Return the (X, Y) coordinate for the center point of the cell that contains the specified text.  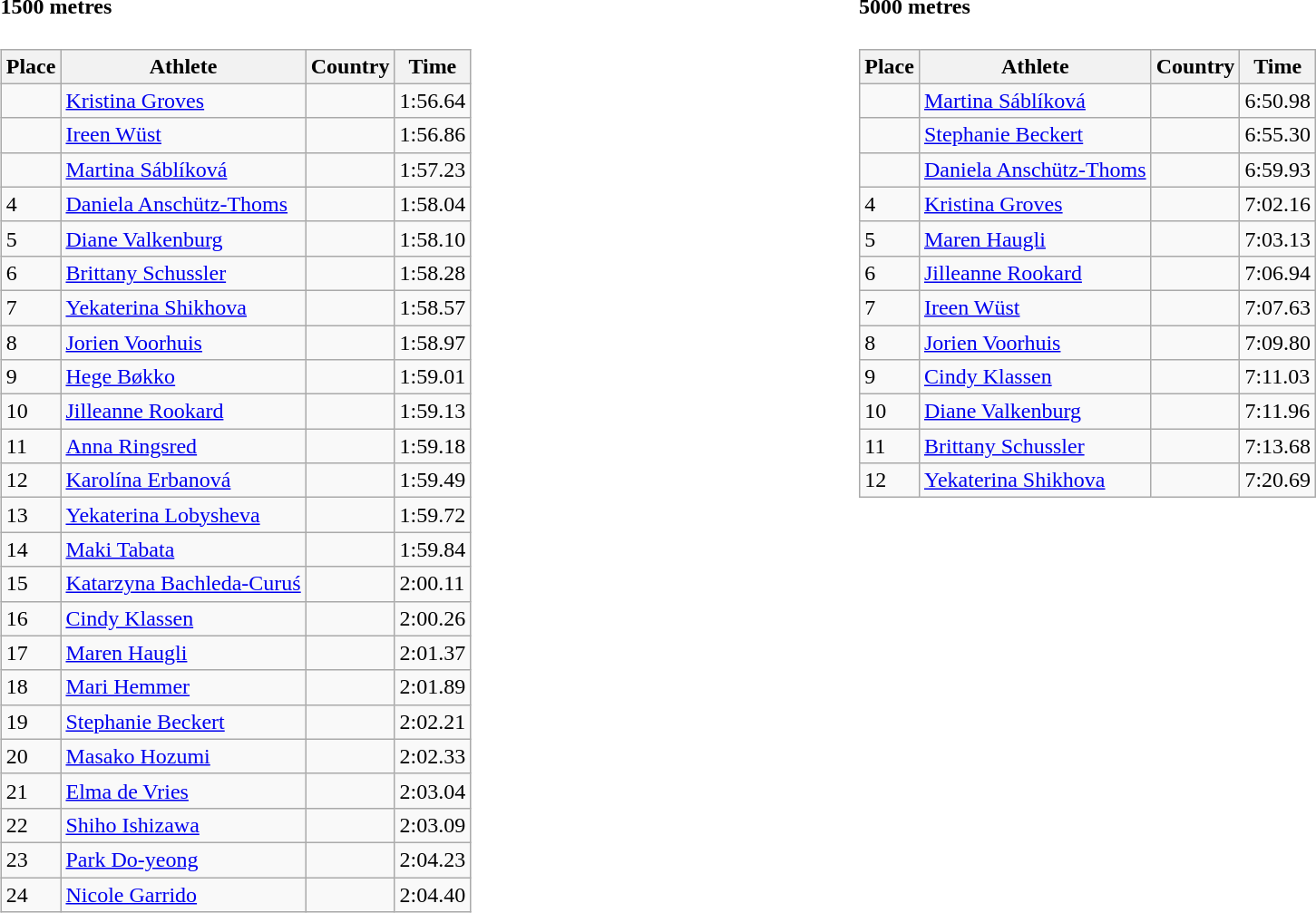
7:06.94 (1278, 273)
1:59.72 (433, 515)
1:58.28 (433, 273)
7:11.03 (1278, 377)
Masako Hozumi (183, 756)
6:59.93 (1278, 170)
1:56.64 (433, 101)
2:03.04 (433, 791)
2:02.21 (433, 722)
24 (31, 895)
18 (31, 687)
Karolína Erbanová (183, 481)
Hege Bøkko (183, 377)
1:58.04 (433, 204)
1:59.13 (433, 412)
1:59.49 (433, 481)
22 (31, 825)
1:59.84 (433, 549)
Shiho Ishizawa (183, 825)
7:13.68 (1278, 446)
2:02.33 (433, 756)
Park Do-yeong (183, 860)
2:00.26 (433, 618)
13 (31, 515)
15 (31, 584)
21 (31, 791)
2:04.40 (433, 895)
16 (31, 618)
17 (31, 653)
7:09.80 (1278, 343)
Katarzyna Bachleda-Curuś (183, 584)
2:01.89 (433, 687)
7:03.13 (1278, 238)
2:00.11 (433, 584)
7:20.69 (1278, 481)
6:50.98 (1278, 101)
1:56.86 (433, 135)
Anna Ringsred (183, 446)
1:58.97 (433, 343)
Yekaterina Lobysheva (183, 515)
2:04.23 (433, 860)
2:03.09 (433, 825)
1:59.01 (433, 377)
7:11.96 (1278, 412)
1:59.18 (433, 446)
23 (31, 860)
Nicole Garrido (183, 895)
20 (31, 756)
1:57.23 (433, 170)
Maki Tabata (183, 549)
Mari Hemmer (183, 687)
Elma de Vries (183, 791)
2:01.37 (433, 653)
19 (31, 722)
7:07.63 (1278, 307)
1:58.10 (433, 238)
7:02.16 (1278, 204)
6:55.30 (1278, 135)
14 (31, 549)
1:58.57 (433, 307)
